Identify which cell holds the provided text, then report its [X, Y] central coordinate. 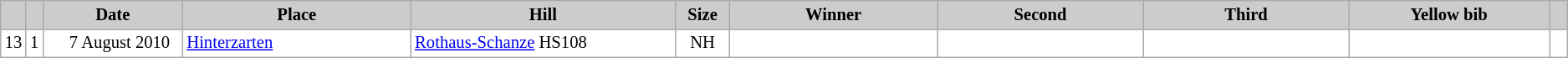
Date [112, 14]
Hill [543, 14]
1 [34, 43]
NH [702, 43]
Second [1040, 14]
Yellow bib [1448, 14]
Place [296, 14]
Rothaus-Schanze HS108 [543, 43]
Size [702, 14]
Third [1246, 14]
Winner [834, 14]
Hinterzarten [296, 43]
13 [13, 43]
7 August 2010 [112, 43]
